Return the (x, y) coordinate for the center point of the cell that contains the specified text.  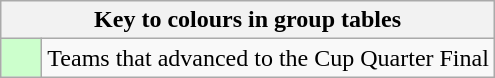
Teams that advanced to the Cup Quarter Final (268, 58)
Key to colours in group tables (248, 20)
